Detect which cell encompasses the target text, then output its (X, Y) center coordinate. 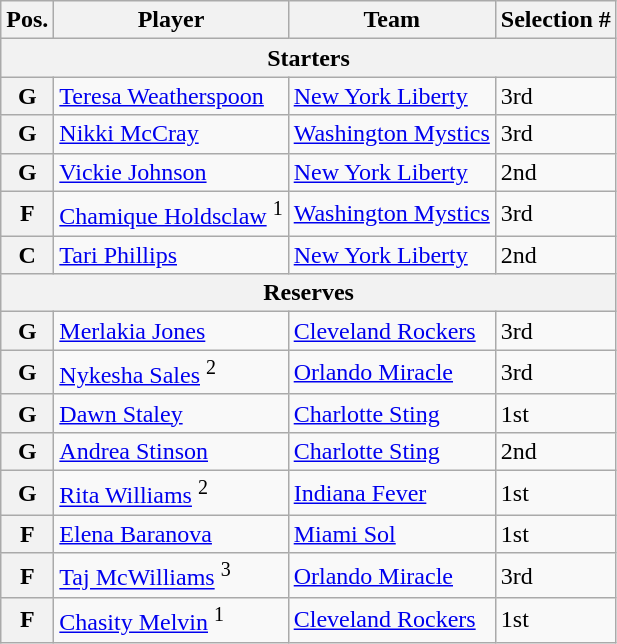
Tari Phillips (171, 255)
Selection # (556, 20)
Andrea Stinson (171, 451)
Player (171, 20)
Elena Baranova (171, 534)
Merlakia Jones (171, 331)
Vickie Johnson (171, 172)
Starters (309, 58)
Chamique Holdsclaw 1 (171, 214)
Taj McWilliams 3 (171, 576)
Pos. (28, 20)
C (28, 255)
Rita Williams 2 (171, 492)
Dawn Staley (171, 413)
Nikki McCray (171, 134)
Miami Sol (392, 534)
Chasity Melvin 1 (171, 620)
Teresa Weatherspoon (171, 96)
Indiana Fever (392, 492)
Reserves (309, 293)
Nykesha Sales 2 (171, 372)
Team (392, 20)
